Search for the cell housing the specified text and yield its [X, Y] center coordinate. 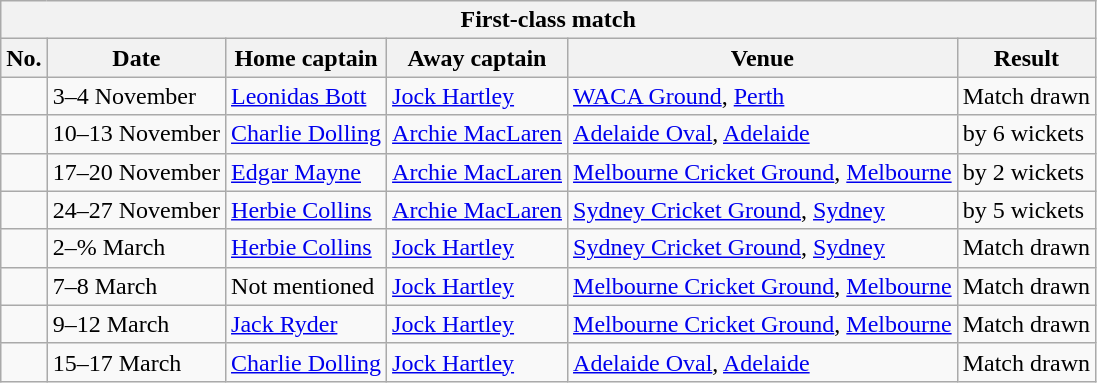
Venue [763, 58]
24–27 November [136, 210]
2–% March [136, 248]
Home captain [306, 58]
Away captain [478, 58]
Result [1026, 58]
9–12 March [136, 324]
7–8 March [136, 286]
First-class match [548, 20]
10–13 November [136, 134]
No. [24, 58]
Edgar Mayne [306, 172]
17–20 November [136, 172]
Not mentioned [306, 286]
Leonidas Bott [306, 96]
WACA Ground, Perth [763, 96]
Date [136, 58]
Jack Ryder [306, 324]
by 5 wickets [1026, 210]
by 6 wickets [1026, 134]
15–17 March [136, 362]
by 2 wickets [1026, 172]
3–4 November [136, 96]
